Pinpoint the cell where the given text exists, returning its (x, y) midpoint coordinate. 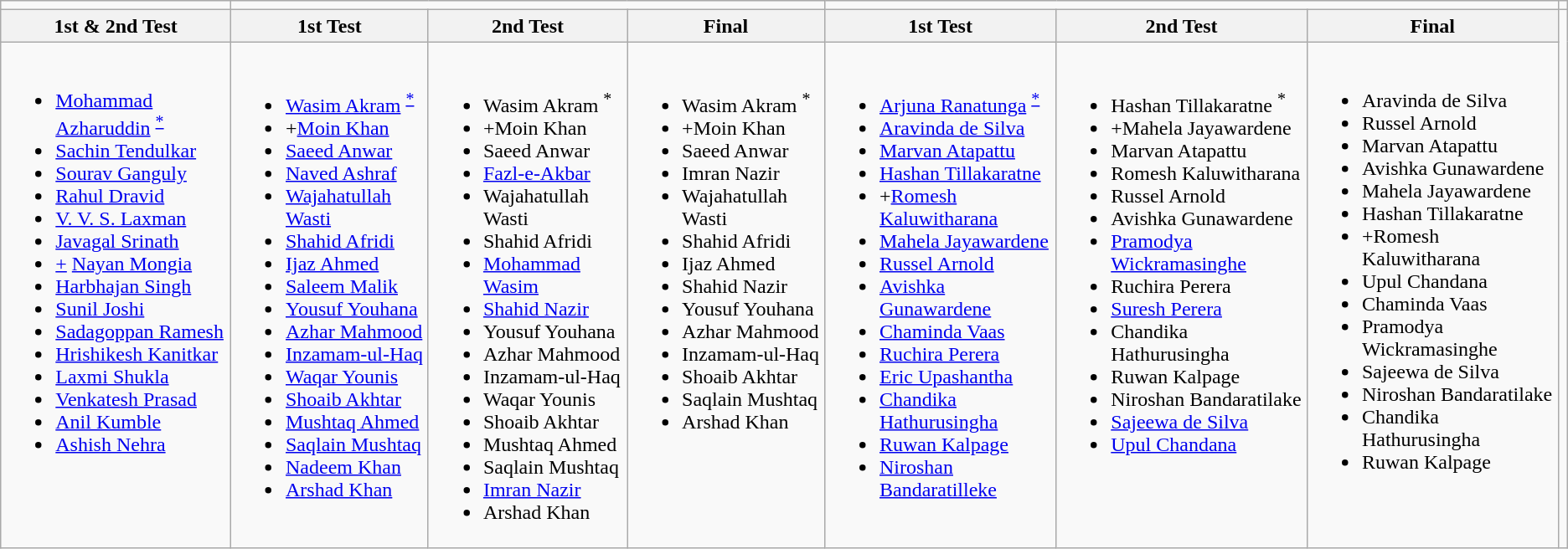
1st & 2nd Test (116, 26)
